Locate the cell with the specified text and output its [X, Y] center coordinate. 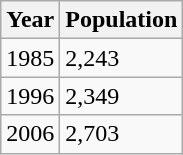
2,243 [122, 58]
1996 [30, 96]
2006 [30, 134]
Population [122, 20]
Year [30, 20]
2,349 [122, 96]
1985 [30, 58]
2,703 [122, 134]
